Provide the (x, y) coordinate of the cell's center where the given text is located.  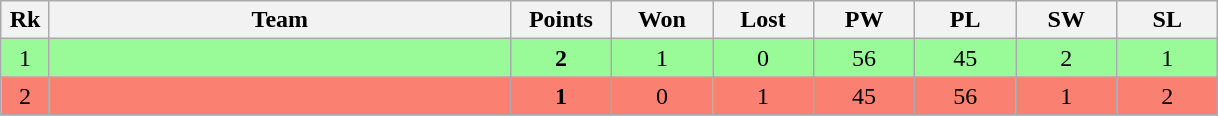
PL (966, 20)
Lost (762, 20)
Team (280, 20)
SL (1168, 20)
Won (662, 20)
PW (864, 20)
Rk (26, 20)
SW (1066, 20)
Points (560, 20)
